For the text-containing cell, return its midpoint in (X, Y) coordinate format. 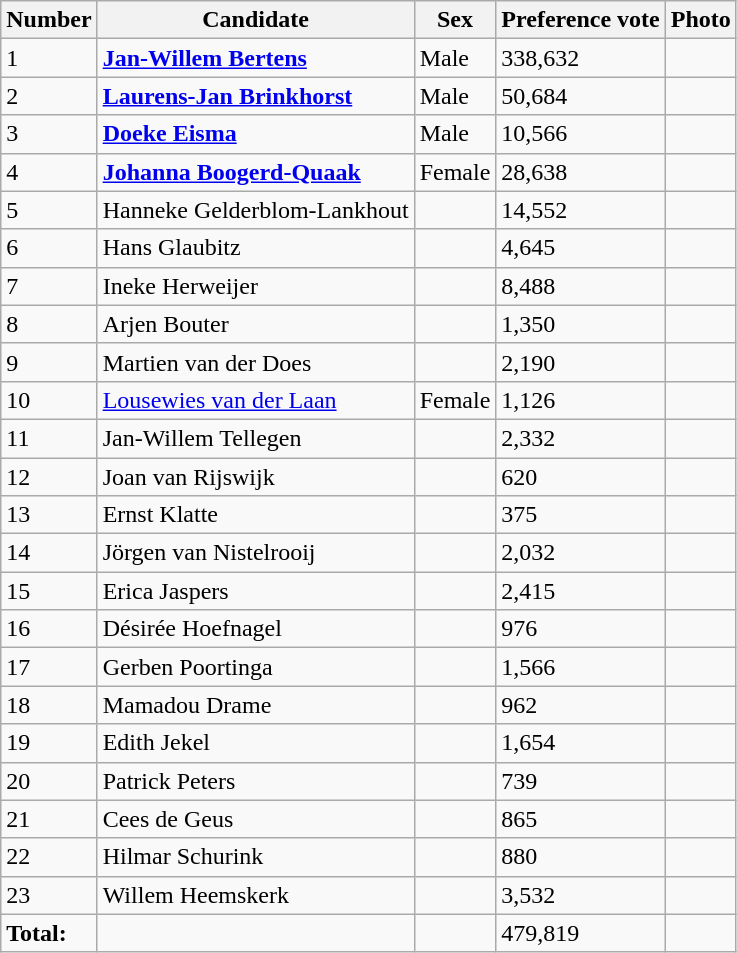
21 (49, 819)
Jan-Willem Bertens (256, 58)
Hans Glaubitz (256, 248)
4,645 (580, 248)
18 (49, 705)
23 (49, 895)
1 (49, 58)
15 (49, 591)
Gerben Poortinga (256, 667)
Jörgen van Nistelrooij (256, 553)
Laurens-Jan Brinkhorst (256, 96)
Photo (700, 20)
1,126 (580, 400)
8 (49, 324)
Ernst Klatte (256, 515)
8,488 (580, 286)
1,350 (580, 324)
Arjen Bouter (256, 324)
1,566 (580, 667)
Johanna Boogerd-Quaak (256, 172)
2 (49, 96)
12 (49, 477)
14 (49, 553)
28,638 (580, 172)
Hilmar Schurink (256, 857)
20 (49, 781)
Mamadou Drame (256, 705)
Joan van Rijswijk (256, 477)
620 (580, 477)
976 (580, 629)
11 (49, 438)
3,532 (580, 895)
50,684 (580, 96)
Jan-Willem Tellegen (256, 438)
Sex (455, 20)
1,654 (580, 743)
739 (580, 781)
Preference vote (580, 20)
Willem Heemskerk (256, 895)
3 (49, 134)
Cees de Geus (256, 819)
Doeke Eisma (256, 134)
10 (49, 400)
Number (49, 20)
13 (49, 515)
Hanneke Gelderblom-Lankhout (256, 210)
2,190 (580, 362)
338,632 (580, 58)
865 (580, 819)
962 (580, 705)
2,032 (580, 553)
4 (49, 172)
Edith Jekel (256, 743)
Lousewies van der Laan (256, 400)
Ineke Herweijer (256, 286)
Erica Jaspers (256, 591)
22 (49, 857)
880 (580, 857)
14,552 (580, 210)
2,332 (580, 438)
375 (580, 515)
16 (49, 629)
6 (49, 248)
Total: (49, 933)
Martien van der Does (256, 362)
Désirée Hoefnagel (256, 629)
2,415 (580, 591)
Patrick Peters (256, 781)
7 (49, 286)
17 (49, 667)
479,819 (580, 933)
5 (49, 210)
19 (49, 743)
Candidate (256, 20)
9 (49, 362)
10,566 (580, 134)
